Provide the [x, y] coordinate of the cell's center where the given text is located.  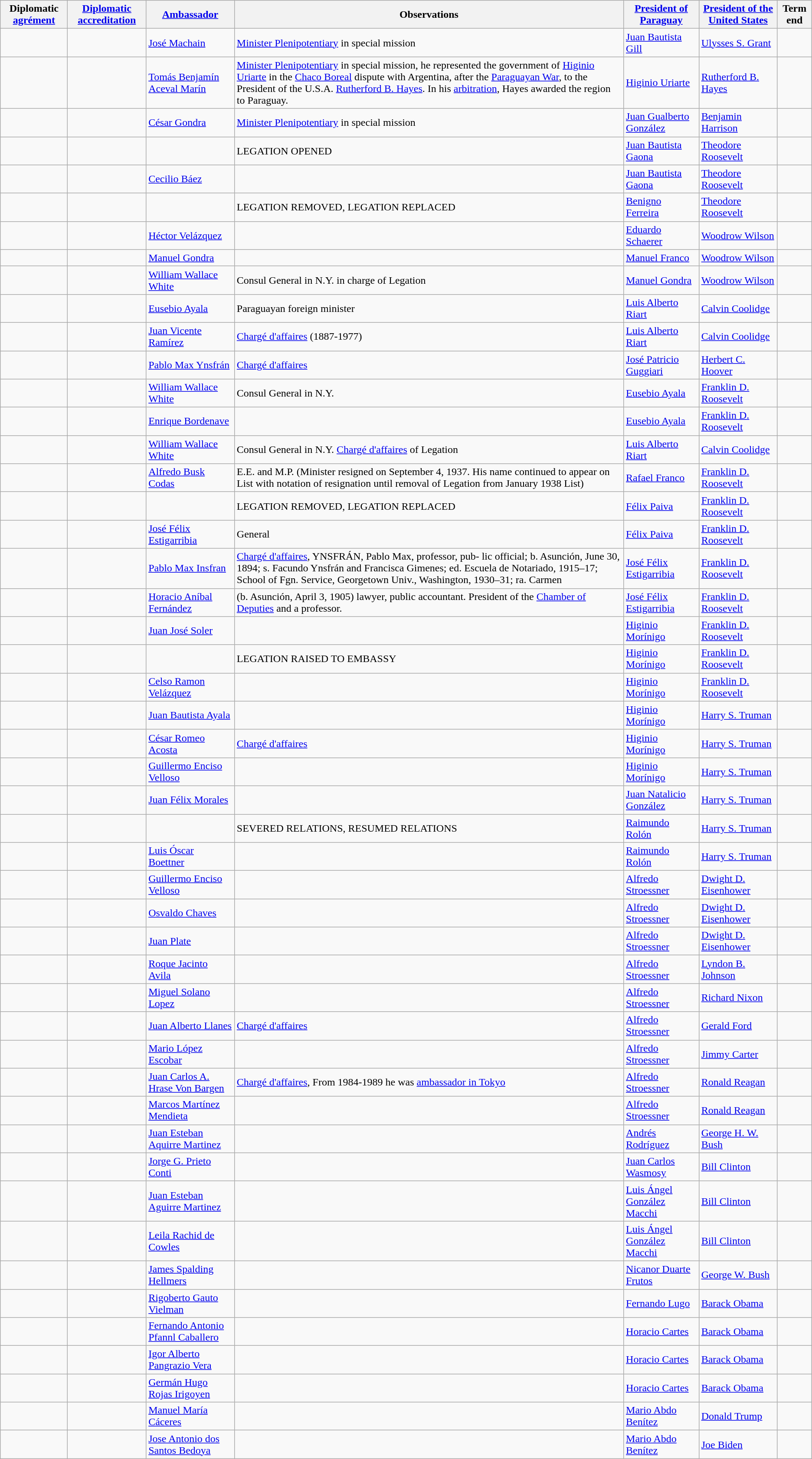
Juan Natalicio González [661, 800]
Fernando Antonio Pfannl Caballero [190, 1332]
Juan Esteban Aguirre Martinez [190, 1201]
Term end [795, 15]
LEGATION RAISED TO EMBASSY [429, 659]
Juan Plate [190, 941]
George H. W. Bush [738, 1138]
Héctor Velázquez [190, 235]
Nicanor Duarte Frutos [661, 1275]
President of Paraguay [661, 15]
Manuel María Cáceres [190, 1416]
César Gondra [190, 122]
Luis Óscar Boettner [190, 856]
Juan Alberto Llanes [190, 1026]
Ulysses S. Grant [738, 43]
Ambassador [190, 15]
Consul General in N.Y. [429, 393]
Jimmy Carter [738, 1054]
Observations [429, 15]
Fernando Lugo [661, 1303]
Consul General in N.Y. in charge of Legation [429, 280]
Celso Ramon Velázquez [190, 687]
Pablo Max Ynsfrán [190, 364]
Leila Rachid de Cowles [190, 1241]
SEVERED RELATIONS, RESUMED RELATIONS [429, 828]
Rigoberto Gauto Vielman [190, 1303]
Jorge G. Prieto Conti [190, 1167]
Higinio Uriarte [661, 82]
Miguel Solano Lopez [190, 998]
Gerald Ford [738, 1026]
Mario López Escobar [190, 1054]
Manuel Franco [661, 258]
Diplomatic accreditation [107, 15]
Paraguayan foreign minister [429, 308]
José Machain [190, 43]
Herbert C. Hoover [738, 364]
Benigno Ferreira [661, 207]
LEGATION OPENED [429, 151]
Benjamin Harrison [738, 122]
Juan Vicente Ramírez [190, 337]
Cecilio Báez [190, 179]
Juan Félix Morales [190, 800]
Juan Gualberto González [661, 122]
Juan José Soler [190, 631]
Joe Biden [738, 1445]
Rafael Franco [661, 478]
Marcos Martínez Mendieta [190, 1111]
César Romeo Acosta [190, 744]
George W. Bush [738, 1275]
James Spalding Hellmers [190, 1275]
Andrés Rodríguez [661, 1138]
General [429, 534]
Diplomatic agrément [34, 15]
Consul General in N.Y. Chargé d'affaires of Legation [429, 449]
Jose Antonio dos Santos Bedoya [190, 1445]
Juan Carlos A. Hrase Von Bargen [190, 1082]
Roque Jacinto Avila [190, 969]
Tomás Benjamín Aceval Marín [190, 82]
Horacio Aníbal Fernández [190, 602]
Igor Alberto Pangrazio Vera [190, 1360]
Eduardo Schaerer [661, 235]
Juan Bautista Ayala [190, 715]
Germán Hugo Rojas Irigoyen [190, 1388]
Richard Nixon [738, 998]
Chargé d'affaires, From 1984-1989 he was ambassador in Tokyo [429, 1082]
President of the United States [738, 15]
Rutherford B. Hayes [738, 82]
Enrique Bordenave [190, 422]
Osvaldo Chaves [190, 913]
Juan Bautista Gill [661, 43]
(b. Asunción, April 3, 1905) lawyer, public accountant. President of the Chamber of Deputies and a professor. [429, 602]
Alfredo Busk Codas [190, 478]
Juan Carlos Wasmosy [661, 1167]
Chargé d'affaires (1887-1977) [429, 337]
José Patricio Guggiari [661, 364]
Donald Trump [738, 1416]
Lyndon B. Johnson [738, 969]
Pablo Max Insfran [190, 568]
Juan Esteban Aquirre Martinez [190, 1138]
